Return the (x, y) coordinate for the center point of the cell that contains the specified text.  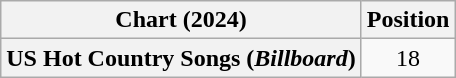
18 (408, 58)
Chart (2024) (181, 20)
Position (408, 20)
US Hot Country Songs (Billboard) (181, 58)
